Output the (X, Y) coordinate of the center of the cell containing the given text.  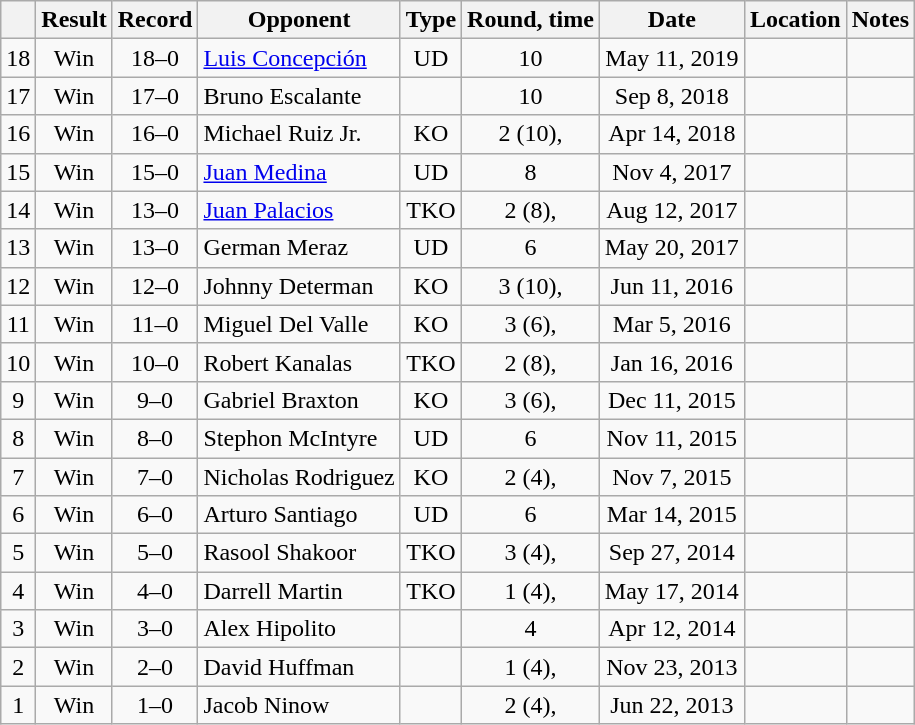
5–0 (155, 553)
14 (18, 210)
18–0 (155, 58)
Juan Palacios (299, 210)
Arturo Santiago (299, 515)
Nov 4, 2017 (672, 172)
Jan 16, 2016 (672, 362)
3 (18, 629)
Robert Kanalas (299, 362)
5 (18, 553)
Nicholas Rodriguez (299, 477)
2 (18, 667)
15–0 (155, 172)
Apr 14, 2018 (672, 134)
12–0 (155, 286)
Gabriel Braxton (299, 400)
Darrell Martin (299, 591)
Nov 11, 2015 (672, 438)
Rasool Shakoor (299, 553)
Luis Concepción (299, 58)
Type (430, 20)
May 11, 2019 (672, 58)
12 (18, 286)
German Meraz (299, 248)
3 (4), (531, 553)
Juan Medina (299, 172)
Notes (880, 20)
11 (18, 324)
17–0 (155, 96)
16 (18, 134)
9–0 (155, 400)
13 (18, 248)
9 (18, 400)
May 17, 2014 (672, 591)
18 (18, 58)
7–0 (155, 477)
Sep 27, 2014 (672, 553)
10–0 (155, 362)
7 (18, 477)
Round, time (531, 20)
Mar 14, 2015 (672, 515)
May 20, 2017 (672, 248)
2–0 (155, 667)
Jun 22, 2013 (672, 705)
Nov 7, 2015 (672, 477)
Date (672, 20)
Michael Ruiz Jr. (299, 134)
Dec 11, 2015 (672, 400)
Record (155, 20)
4–0 (155, 591)
Aug 12, 2017 (672, 210)
Stephon McIntyre (299, 438)
3–0 (155, 629)
Mar 5, 2016 (672, 324)
Result (74, 20)
11–0 (155, 324)
1 (18, 705)
Jacob Ninow (299, 705)
David Huffman (299, 667)
Sep 8, 2018 (672, 96)
2 (10), (531, 134)
Apr 12, 2014 (672, 629)
1–0 (155, 705)
6–0 (155, 515)
3 (10), (531, 286)
15 (18, 172)
Jun 11, 2016 (672, 286)
16–0 (155, 134)
Nov 23, 2013 (672, 667)
Bruno Escalante (299, 96)
Alex Hipolito (299, 629)
8–0 (155, 438)
Johnny Determan (299, 286)
Miguel Del Valle (299, 324)
17 (18, 96)
Opponent (299, 20)
Location (795, 20)
